Detect which cell encompasses the target text, then output its (x, y) center coordinate. 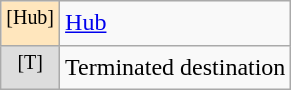
[Hub] (30, 24)
Terminated destination (176, 68)
[T] (30, 68)
Hub (176, 24)
